Return [X, Y] of the center of cell containing provided text 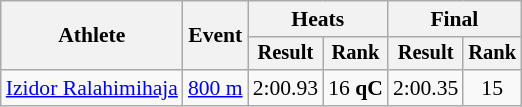
Heats [318, 19]
Final [454, 19]
2:00.35 [426, 88]
800 m [216, 88]
Event [216, 36]
Athlete [92, 36]
15 [492, 88]
2:00.93 [286, 88]
16 qC [356, 88]
Izidor Ralahimihaja [92, 88]
